Scan for the cell matching the given text and deliver its [X, Y] coordinate at center. 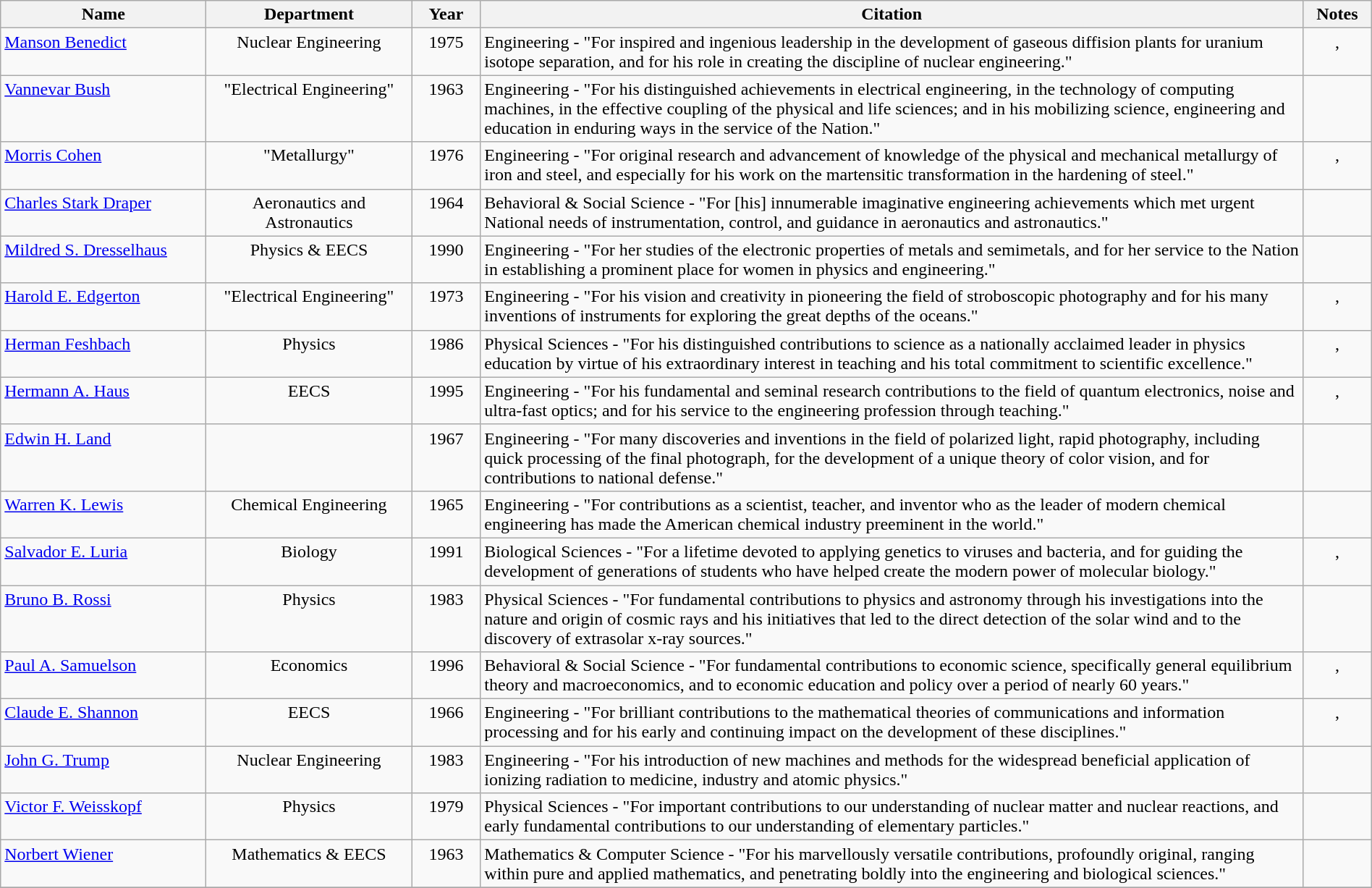
Biology [309, 562]
Paul A. Samuelson [103, 676]
Chemical Engineering [309, 514]
Herman Feshbach [103, 353]
Citation [892, 14]
Harold E. Edgerton [103, 307]
Economics [309, 676]
1986 [446, 353]
1979 [446, 816]
1975 [446, 52]
Hermann A. Haus [103, 401]
Vannevar Bush [103, 109]
1967 [446, 457]
Salvador E. Luria [103, 562]
1966 [446, 722]
John G. Trump [103, 770]
1990 [446, 259]
1991 [446, 562]
Notes [1337, 14]
Charles Stark Draper [103, 213]
Department [309, 14]
Mildred S. Dresselhaus [103, 259]
1965 [446, 514]
Aeronautics and Astronautics [309, 213]
Victor F. Weisskopf [103, 816]
1995 [446, 401]
"Metallurgy" [309, 165]
Name [103, 14]
Year [446, 14]
1996 [446, 676]
1964 [446, 213]
1976 [446, 165]
Morris Cohen [103, 165]
Manson Benedict [103, 52]
Claude E. Shannon [103, 722]
Edwin H. Land [103, 457]
Norbert Wiener [103, 864]
Mathematics & EECS [309, 864]
Warren K. Lewis [103, 514]
Bruno B. Rossi [103, 618]
1973 [446, 307]
Physics & EECS [309, 259]
